Locate the cell with the specified text and output its (X, Y) center coordinate. 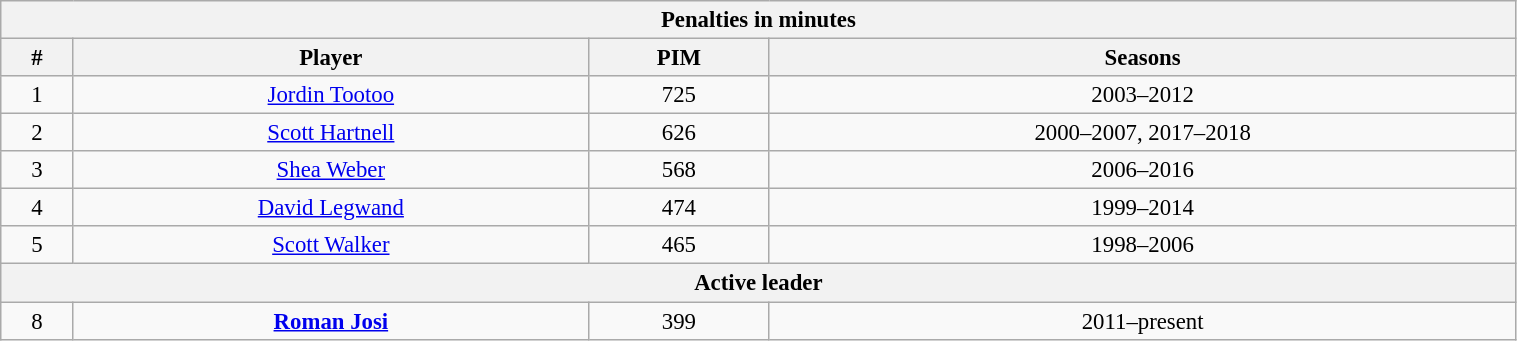
Shea Weber (331, 170)
Jordin Tootoo (331, 95)
474 (680, 208)
2 (37, 133)
Scott Walker (331, 245)
568 (680, 170)
1998–2006 (1142, 245)
1 (37, 95)
8 (37, 321)
Penalties in minutes (758, 20)
Scott Hartnell (331, 133)
399 (680, 321)
4 (37, 208)
1999–2014 (1142, 208)
Roman Josi (331, 321)
725 (680, 95)
2011–present (1142, 321)
626 (680, 133)
Seasons (1142, 58)
David Legwand (331, 208)
5 (37, 245)
Player (331, 58)
2000–2007, 2017–2018 (1142, 133)
465 (680, 245)
2006–2016 (1142, 170)
2003–2012 (1142, 95)
PIM (680, 58)
3 (37, 170)
# (37, 58)
Active leader (758, 283)
